Output the [x, y] coordinate of the center of the cell containing the given text.  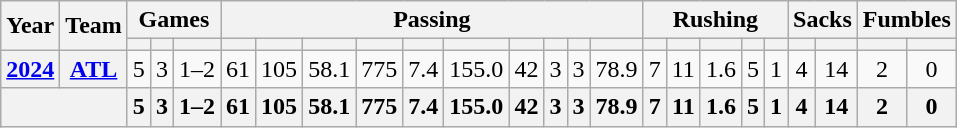
Rushing [715, 20]
Team [94, 26]
Passing [432, 20]
Fumbles [906, 20]
ATL [94, 69]
Games [174, 20]
2024 [30, 69]
Year [30, 26]
Sacks [823, 20]
